For the text-containing cell, return its midpoint in [x, y] coordinate format. 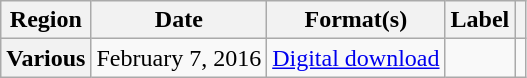
Format(s) [356, 20]
Digital download [356, 58]
Region [46, 20]
Label [480, 20]
Various [46, 58]
Date [179, 20]
February 7, 2016 [179, 58]
